Identify which cell holds the provided text, then report its [X, Y] central coordinate. 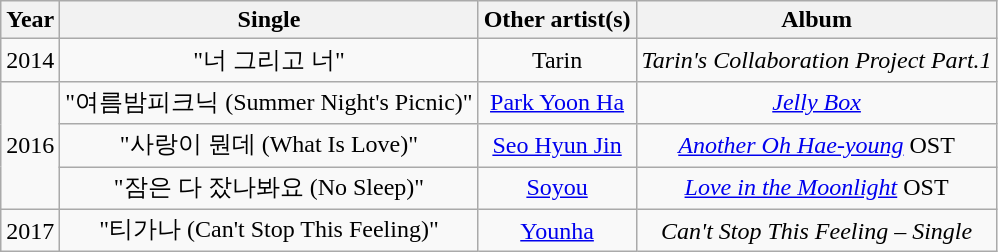
2014 [30, 60]
Soyou [557, 188]
Seo Hyun Jin [557, 146]
Tarin [557, 60]
Single [269, 20]
Jelly Box [816, 102]
"너 그리고 너" [269, 60]
Park Yoon Ha [557, 102]
Another Oh Hae-young OST [816, 146]
"잠은 다 잤나봐요 (No Sleep)" [269, 188]
"티가나 (Can't Stop This Feeling)" [269, 230]
Love in the Moonlight OST [816, 188]
Can't Stop This Feeling – Single [816, 230]
Album [816, 20]
Year [30, 20]
2017 [30, 230]
Other artist(s) [557, 20]
"여름밤피크닉 (Summer Night's Picnic)" [269, 102]
2016 [30, 145]
"사랑이 뭔데 (What Is Love)" [269, 146]
Tarin's Collaboration Project Part.1 [816, 60]
Younha [557, 230]
